Return the [x, y] coordinate for the center point of the cell that contains the specified text.  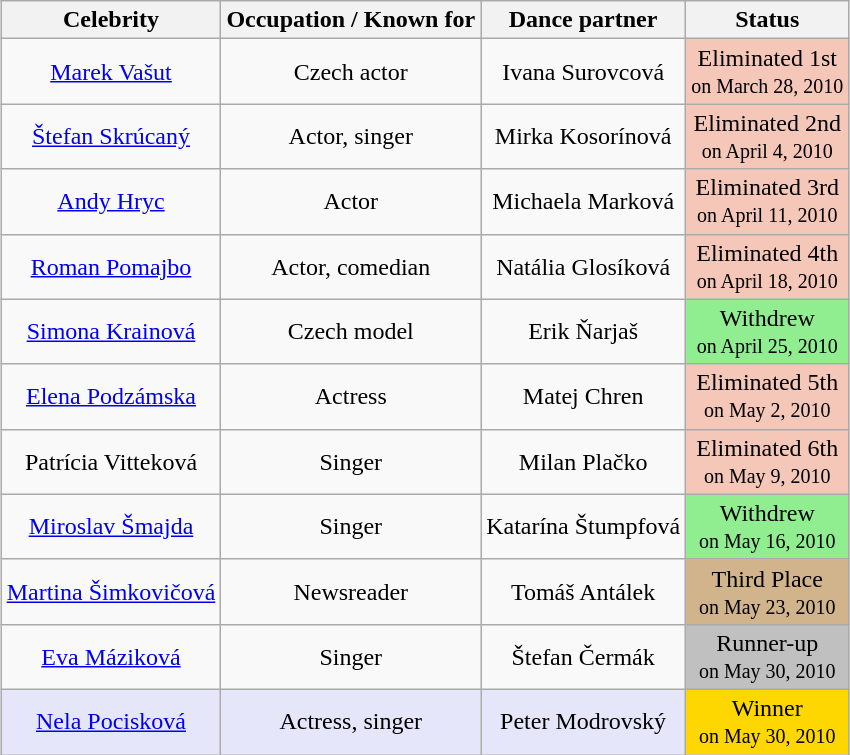
Newsreader [351, 592]
Winneron May 30, 2010 [768, 722]
Eliminated 1ston March 28, 2010 [768, 72]
Runner-upon May 30, 2010 [768, 656]
Eliminated 3rdon April 11, 2010 [768, 202]
Miroslav Šmajda [111, 526]
Actor, singer [351, 136]
Actor, comedian [351, 266]
Tomáš Antálek [584, 592]
Eliminated 5thon May 2, 2010 [768, 396]
Status [768, 20]
Andy Hryc [111, 202]
Nela Pocisková [111, 722]
Natália Glosíková [584, 266]
Peter Modrovský [584, 722]
Štefan Čermák [584, 656]
Ivana Surovcová [584, 72]
Matej Chren [584, 396]
Eliminated 4thon April 18, 2010 [768, 266]
Štefan Skrúcaný [111, 136]
Mirka Kosorínová [584, 136]
Withdrewon April 25, 2010 [768, 332]
Czech actor [351, 72]
Erik Ňarjaš [584, 332]
Roman Pomajbo [111, 266]
Occupation / Known for [351, 20]
Michaela Marková [584, 202]
Simona Krainová [111, 332]
Celebrity [111, 20]
Eva Máziková [111, 656]
Third Placeon May 23, 2010 [768, 592]
Withdrewon May 16, 2010 [768, 526]
Elena Podzámska [111, 396]
Katarína Štumpfová [584, 526]
Marek Vašut [111, 72]
Eliminated 2ndon April 4, 2010 [768, 136]
Actress [351, 396]
Eliminated 6thon May 9, 2010 [768, 462]
Dance partner [584, 20]
Actress, singer [351, 722]
Patrícia Vitteková [111, 462]
Milan Plačko [584, 462]
Actor [351, 202]
Czech model [351, 332]
Martina Šimkovičová [111, 592]
